Detect which cell encompasses the target text, then output its [x, y] center coordinate. 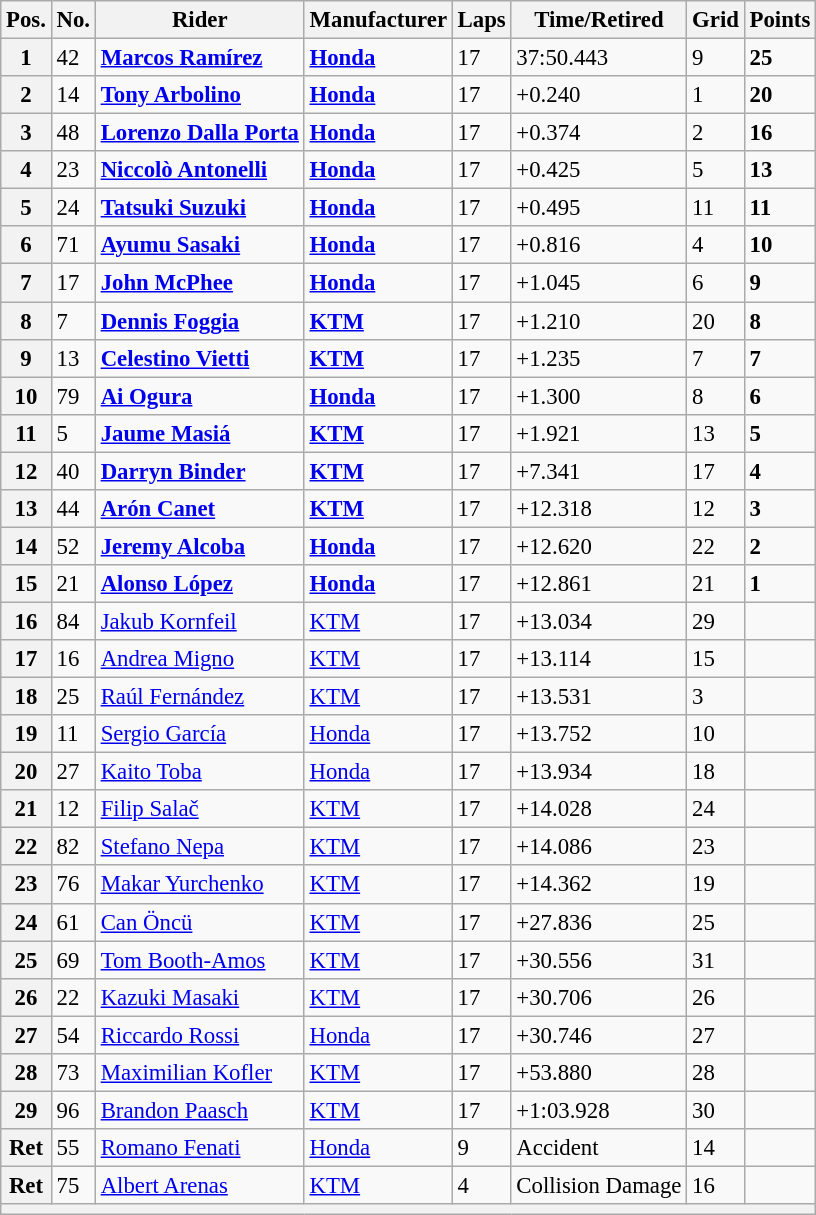
+1.300 [599, 396]
69 [73, 960]
Kazuki Masaki [200, 997]
71 [73, 245]
+1.235 [599, 358]
Ai Ogura [200, 396]
84 [73, 621]
Brandon Paasch [200, 1110]
+30.746 [599, 1035]
+13.114 [599, 659]
+13.034 [599, 621]
+0.816 [599, 245]
37:50.443 [599, 58]
+7.341 [599, 471]
Andrea Migno [200, 659]
79 [73, 396]
Collision Damage [599, 1185]
+1.045 [599, 283]
+12.318 [599, 509]
+53.880 [599, 1073]
+13.934 [599, 772]
Alonso López [200, 584]
Filip Salač [200, 809]
96 [73, 1110]
+0.374 [599, 133]
+27.836 [599, 922]
Time/Retired [599, 20]
Lorenzo Dalla Porta [200, 133]
+0.495 [599, 208]
Darryn Binder [200, 471]
55 [73, 1148]
61 [73, 922]
Arón Canet [200, 509]
+14.086 [599, 847]
Romano Fenati [200, 1148]
42 [73, 58]
Niccolò Antonelli [200, 170]
Rider [200, 20]
Pos. [26, 20]
Tony Arbolino [200, 95]
Stefano Nepa [200, 847]
+30.706 [599, 997]
+12.620 [599, 546]
54 [73, 1035]
Accident [599, 1148]
31 [716, 960]
Manufacturer [378, 20]
76 [73, 885]
Tom Booth-Amos [200, 960]
Marcos Ramírez [200, 58]
Albert Arenas [200, 1185]
+0.425 [599, 170]
+13.531 [599, 697]
+13.752 [599, 734]
Ayumu Sasaki [200, 245]
75 [73, 1185]
Jaume Masiá [200, 433]
Maximilian Kofler [200, 1073]
+30.556 [599, 960]
Grid [716, 20]
Sergio García [200, 734]
Kaito Toba [200, 772]
+1.921 [599, 433]
Jakub Kornfeil [200, 621]
Points [780, 20]
52 [73, 546]
Celestino Vietti [200, 358]
73 [73, 1073]
Dennis Foggia [200, 321]
82 [73, 847]
44 [73, 509]
40 [73, 471]
Makar Yurchenko [200, 885]
Tatsuki Suzuki [200, 208]
+1.210 [599, 321]
48 [73, 133]
No. [73, 20]
Jeremy Alcoba [200, 546]
+12.861 [599, 584]
30 [716, 1110]
+1:03.928 [599, 1110]
Raúl Fernández [200, 697]
Riccardo Rossi [200, 1035]
John McPhee [200, 283]
Can Öncü [200, 922]
+14.028 [599, 809]
+0.240 [599, 95]
+14.362 [599, 885]
Laps [482, 20]
